Find where the given text appears and provide that cell's center as [x, y] coordinate. 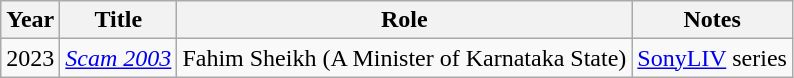
Year [30, 20]
SonyLIV series [712, 58]
Scam 2003 [118, 58]
2023 [30, 58]
Role [404, 20]
Notes [712, 20]
Fahim Sheikh (A Minister of Karnataka State) [404, 58]
Title [118, 20]
